Provide the (X, Y) coordinate of the cell's center where the given text is located.  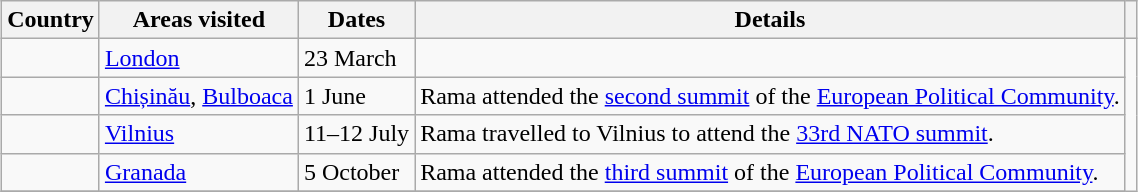
Rama travelled to Vilnius to attend the 33rd NATO summit. (770, 134)
Country (51, 20)
5 October (356, 172)
Vilnius (198, 134)
Details (770, 20)
Areas visited (198, 20)
1 June (356, 96)
Granada (198, 172)
Dates (356, 20)
Rama attended the third summit of the European Political Community. (770, 172)
Rama attended the second summit of the European Political Community. (770, 96)
23 March (356, 58)
Chișinău, Bulboaca (198, 96)
London (198, 58)
11–12 July (356, 134)
